Capture the cell that displays the provided text and extract its [X, Y] central coordinate. 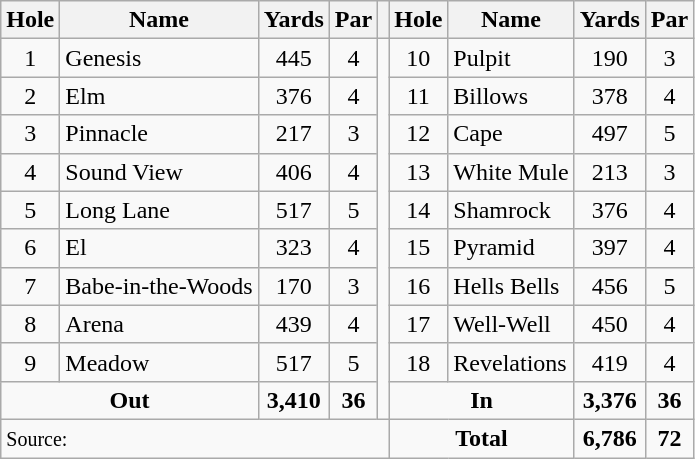
White Mule [511, 172]
Meadow [159, 362]
7 [30, 286]
217 [294, 134]
497 [610, 134]
8 [30, 324]
190 [610, 58]
Arena [159, 324]
213 [610, 172]
72 [669, 438]
170 [294, 286]
Well-Well [511, 324]
6 [30, 248]
Billows [511, 96]
Shamrock [511, 210]
Hells Bells [511, 286]
3,376 [610, 400]
12 [418, 134]
419 [610, 362]
10 [418, 58]
14 [418, 210]
Genesis [159, 58]
15 [418, 248]
Long Lane [159, 210]
13 [418, 172]
Source: [195, 438]
378 [610, 96]
Elm [159, 96]
18 [418, 362]
456 [610, 286]
439 [294, 324]
1 [30, 58]
El [159, 248]
16 [418, 286]
Revelations [511, 362]
Pyramid [511, 248]
450 [610, 324]
3,410 [294, 400]
17 [418, 324]
Out [130, 400]
406 [294, 172]
Pinnacle [159, 134]
6,786 [610, 438]
Pulpit [511, 58]
In [482, 400]
11 [418, 96]
Sound View [159, 172]
445 [294, 58]
Cape [511, 134]
Babe-in-the-Woods [159, 286]
9 [30, 362]
Total [482, 438]
2 [30, 96]
323 [294, 248]
397 [610, 248]
